For the text-containing cell, return its midpoint in (X, Y) coordinate format. 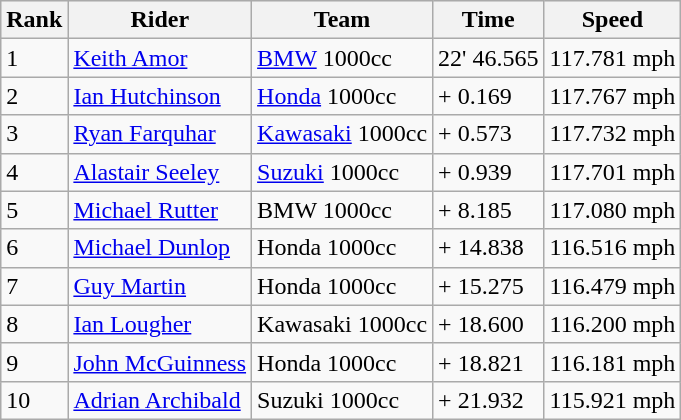
Adrian Archibald (160, 400)
Ian Lougher (160, 324)
117.701 mph (612, 172)
Ryan Farquhar (160, 134)
Michael Dunlop (160, 248)
3 (34, 134)
Guy Martin (160, 286)
7 (34, 286)
Michael Rutter (160, 210)
Rider (160, 20)
2 (34, 96)
1 (34, 58)
+ 0.939 (488, 172)
5 (34, 210)
Alastair Seeley (160, 172)
+ 0.169 (488, 96)
Time (488, 20)
4 (34, 172)
117.732 mph (612, 134)
8 (34, 324)
+ 14.838 (488, 248)
+ 0.573 (488, 134)
Keith Amor (160, 58)
116.181 mph (612, 362)
+ 18.600 (488, 324)
+ 8.185 (488, 210)
117.767 mph (612, 96)
+ 15.275 (488, 286)
6 (34, 248)
+ 18.821 (488, 362)
Team (342, 20)
117.781 mph (612, 58)
116.200 mph (612, 324)
9 (34, 362)
John McGuinness (160, 362)
116.516 mph (612, 248)
116.479 mph (612, 286)
117.080 mph (612, 210)
Rank (34, 20)
22' 46.565 (488, 58)
Speed (612, 20)
+ 21.932 (488, 400)
Ian Hutchinson (160, 96)
10 (34, 400)
115.921 mph (612, 400)
